Extract the (x, y) coordinate from the center of the cell holding the provided text.  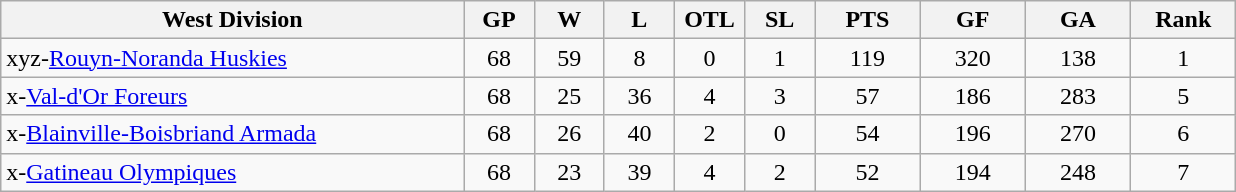
W (569, 20)
GP (499, 20)
x-Blainville-Boisbriand Armada (232, 134)
L (639, 20)
119 (868, 58)
57 (868, 96)
6 (1184, 134)
283 (1078, 96)
Rank (1184, 20)
59 (569, 58)
GF (972, 20)
West Division (232, 20)
196 (972, 134)
3 (780, 96)
GA (1078, 20)
39 (639, 172)
26 (569, 134)
36 (639, 96)
SL (780, 20)
186 (972, 96)
54 (868, 134)
xyz-Rouyn-Noranda Huskies (232, 58)
270 (1078, 134)
138 (1078, 58)
PTS (868, 20)
248 (1078, 172)
52 (868, 172)
23 (569, 172)
x-Gatineau Olympiques (232, 172)
7 (1184, 172)
5 (1184, 96)
OTL (709, 20)
x-Val-d'Or Foreurs (232, 96)
40 (639, 134)
320 (972, 58)
25 (569, 96)
8 (639, 58)
194 (972, 172)
